Detect which cell encompasses the target text, then output its [x, y] center coordinate. 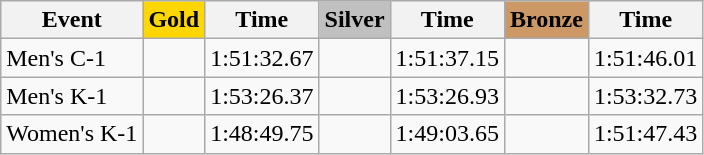
Event [72, 20]
1:53:26.37 [262, 96]
Gold [174, 20]
1:51:32.67 [262, 58]
1:53:26.93 [447, 96]
1:48:49.75 [262, 134]
Men's K-1 [72, 96]
Bronze [546, 20]
Women's K-1 [72, 134]
Silver [354, 20]
1:51:37.15 [447, 58]
Men's C-1 [72, 58]
1:53:32.73 [645, 96]
1:49:03.65 [447, 134]
1:51:47.43 [645, 134]
1:51:46.01 [645, 58]
